Scan for the cell matching the given text and deliver its [x, y] coordinate at center. 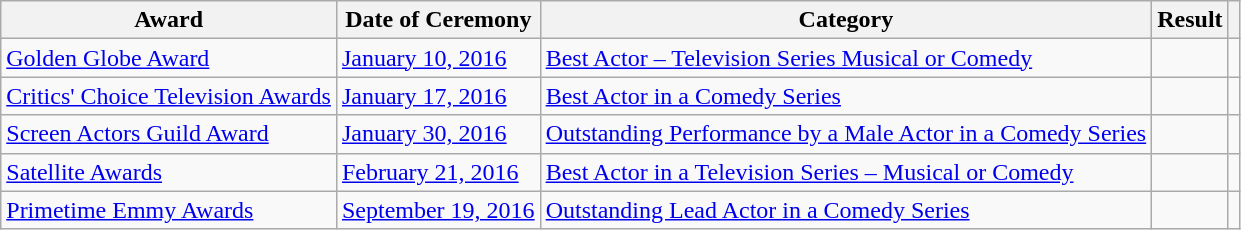
Award [169, 20]
Primetime Emmy Awards [169, 210]
Satellite Awards [169, 172]
Category [846, 20]
Best Actor – Television Series Musical or Comedy [846, 58]
February 21, 2016 [438, 172]
Best Actor in a Television Series – Musical or Comedy [846, 172]
January 30, 2016 [438, 134]
Golden Globe Award [169, 58]
Outstanding Performance by a Male Actor in a Comedy Series [846, 134]
Outstanding Lead Actor in a Comedy Series [846, 210]
Screen Actors Guild Award [169, 134]
Best Actor in a Comedy Series [846, 96]
Result [1190, 20]
Critics' Choice Television Awards [169, 96]
January 17, 2016 [438, 96]
January 10, 2016 [438, 58]
September 19, 2016 [438, 210]
Date of Ceremony [438, 20]
